Pinpoint the cell where the given text exists, returning its (x, y) midpoint coordinate. 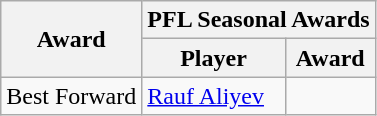
PFL Seasonal Awards (258, 20)
Player (214, 58)
Rauf Aliyev (214, 96)
Best Forward (72, 96)
